Locate the cell with the specified text and output its (X, Y) center coordinate. 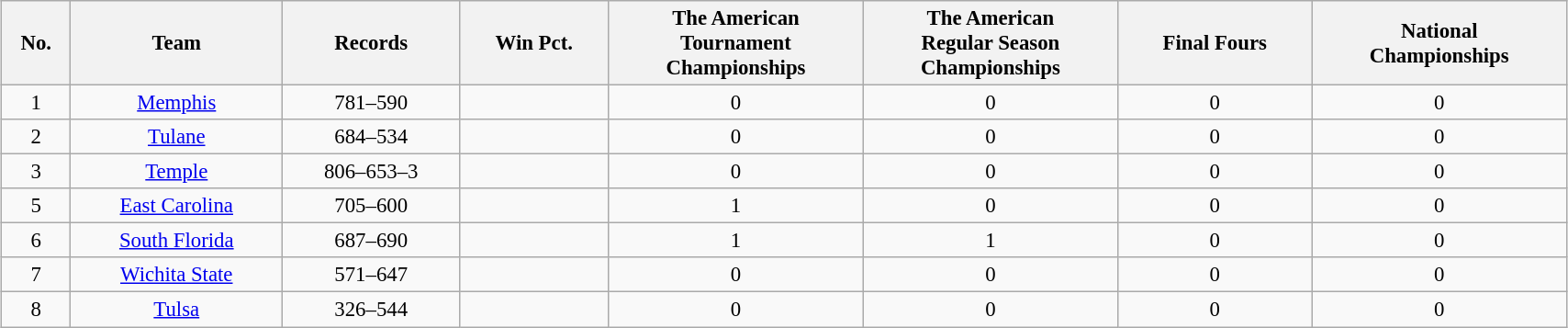
6 (37, 241)
705–600 (371, 206)
5 (37, 206)
Tulane (176, 137)
2 (37, 137)
East Carolina (176, 206)
781–590 (371, 103)
The AmericanTournament Championships (736, 43)
8 (37, 310)
Final Fours (1215, 43)
National Championships (1439, 43)
7 (37, 275)
No. (37, 43)
Temple (176, 172)
The American Regular Season Championships (990, 43)
Tulsa (176, 310)
571–647 (371, 275)
3 (37, 172)
326–544 (371, 310)
806–653–3 (371, 172)
Records (371, 43)
Memphis (176, 103)
Team (176, 43)
South Florida (176, 241)
Wichita State (176, 275)
687–690 (371, 241)
684–534 (371, 137)
Win Pct. (534, 43)
